Locate the cell with the specified text and output its [x, y] center coordinate. 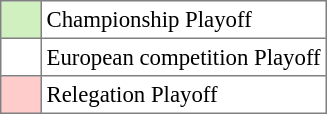
Relegation Playoff [184, 95]
Championship Playoff [184, 20]
European competition Playoff [184, 57]
